Scan for the cell matching the given text and deliver its (X, Y) coordinate at center. 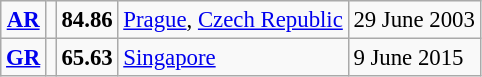
Prague, Czech Republic (233, 20)
84.86 (87, 20)
AR (24, 20)
29 June 2003 (414, 20)
65.63 (87, 58)
9 June 2015 (414, 58)
Singapore (233, 58)
GR (24, 58)
